Extract the [X, Y] coordinate from the center of the cell holding the provided text.  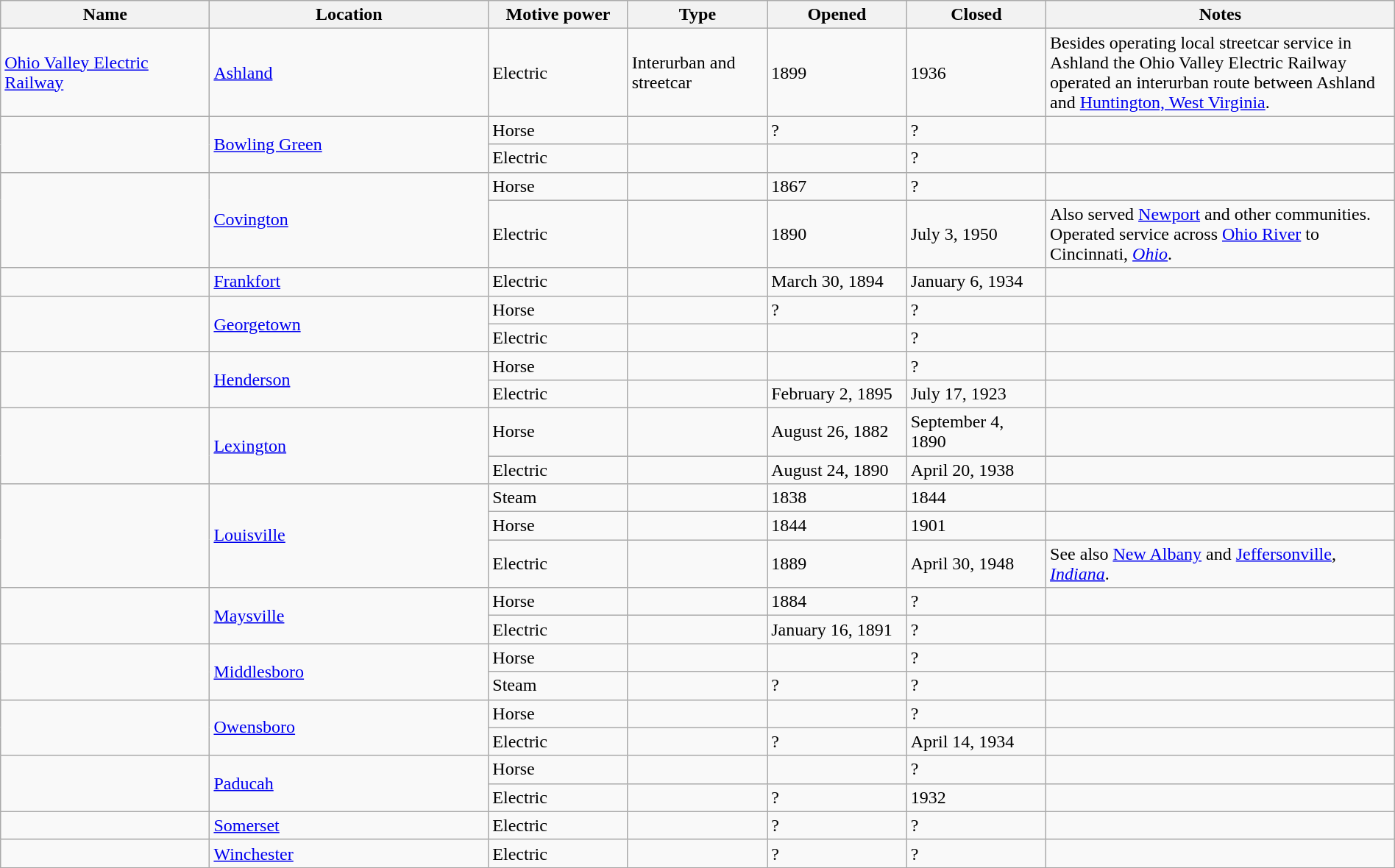
1899 [837, 72]
Middlesboro [349, 672]
March 30, 1894 [837, 282]
Also served Newport and other communities. Operated service across Ohio River to Cincinnati, Ohio. [1221, 234]
1867 [837, 186]
Somerset [349, 825]
Location [349, 15]
April 20, 1938 [976, 470]
Lexington [349, 446]
Maysville [349, 616]
Ohio Valley Electric Railway [105, 72]
Paducah [349, 783]
Louisville [349, 536]
Motive power [558, 15]
April 30, 1948 [976, 563]
Georgetown [349, 324]
Frankfort [349, 282]
February 2, 1895 [837, 394]
1884 [837, 602]
1901 [976, 526]
August 24, 1890 [837, 470]
April 14, 1934 [976, 741]
Winchester [349, 853]
September 4, 1890 [976, 431]
July 3, 1950 [976, 234]
Ashland [349, 72]
1932 [976, 797]
Owensboro [349, 728]
Henderson [349, 380]
Opened [837, 15]
1936 [976, 72]
Notes [1221, 15]
July 17, 1923 [976, 394]
January 6, 1934 [976, 282]
Type [697, 15]
Bowling Green [349, 144]
See also New Albany and Jeffersonville, Indiana. [1221, 563]
Interurban and streetcar [697, 72]
1838 [837, 498]
January 16, 1891 [837, 630]
1889 [837, 563]
1890 [837, 234]
Closed [976, 15]
August 26, 1882 [837, 431]
Name [105, 15]
Covington [349, 220]
